Determine the (x, y) coordinate at the center of the cell enclosing the given text.  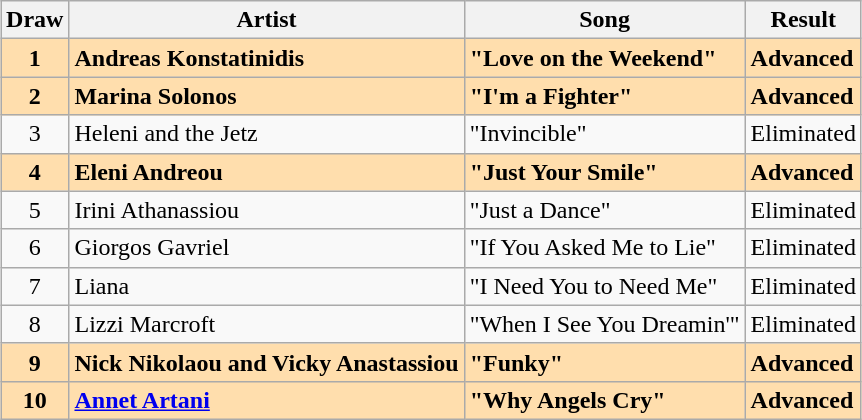
"Funky" (604, 362)
7 (35, 286)
Heleni and the Jetz (266, 134)
Artist (266, 20)
"If You Asked Me to Lie" (604, 248)
8 (35, 324)
Eleni Andreou (266, 172)
"When I See You Dreamin'" (604, 324)
"Invincible" (604, 134)
10 (35, 400)
2 (35, 96)
Song (604, 20)
"Why Angels Cry" (604, 400)
Nick Nikolaou and Vicky Anastassiou (266, 362)
Giorgos Gavriel (266, 248)
Irini Athanassiou (266, 210)
6 (35, 248)
Marina Solonos (266, 96)
3 (35, 134)
9 (35, 362)
Annet Artani (266, 400)
Liana (266, 286)
"Just a Dance" (604, 210)
Lizzi Marcroft (266, 324)
Draw (35, 20)
"I'm a Fighter" (604, 96)
"I Need You to Need Me" (604, 286)
5 (35, 210)
"Love on the Weekend" (604, 58)
Andreas Konstatinidis (266, 58)
1 (35, 58)
"Just Your Smile" (604, 172)
4 (35, 172)
Result (803, 20)
